Scan for the cell matching the given text and deliver its (X, Y) coordinate at center. 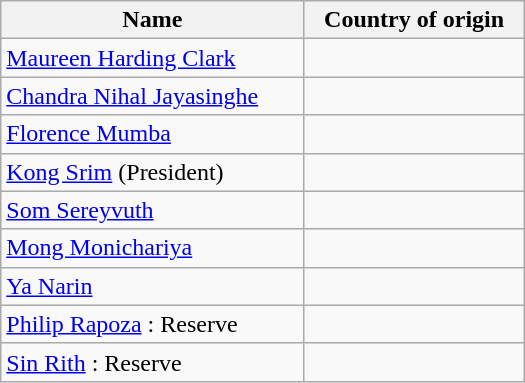
Philip Rapoza : Reserve (152, 324)
Som Sereyvuth (152, 210)
Florence Mumba (152, 134)
Name (152, 20)
Maureen Harding Clark (152, 58)
Country of origin (414, 20)
Sin Rith : Reserve (152, 362)
Mong Monichariya (152, 248)
Kong Srim (President) (152, 172)
Chandra Nihal Jayasinghe (152, 96)
Ya Narin (152, 286)
